Detect which cell encompasses the target text, then output its (x, y) center coordinate. 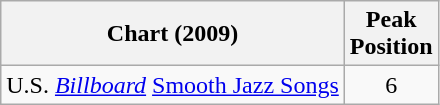
Chart (2009) (173, 34)
U.S. Billboard Smooth Jazz Songs (173, 85)
6 (391, 85)
Peak Position (391, 34)
